Extract the (X, Y) coordinate from the center of the cell holding the provided text.  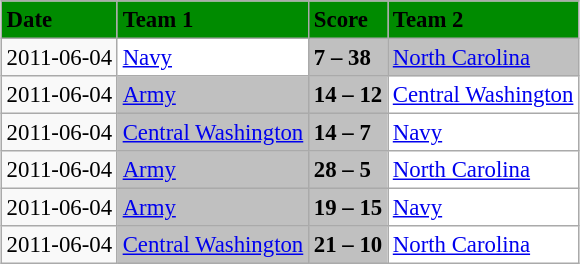
14 – 7 (348, 133)
21 – 10 (348, 245)
14 – 12 (348, 95)
Date (59, 20)
7 – 38 (348, 57)
Team 2 (484, 20)
Score (348, 20)
19 – 15 (348, 208)
Team 1 (212, 20)
28 – 5 (348, 170)
